Return the [x, y] coordinate for the center point of the cell that contains the specified text.  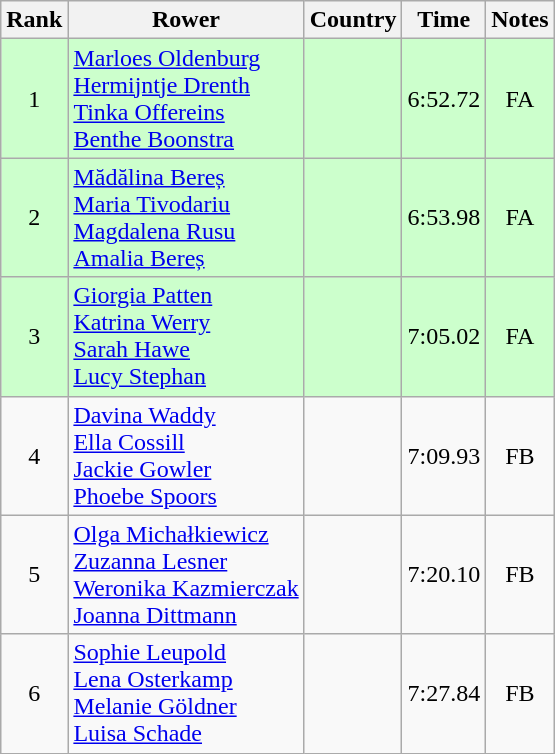
Rank [34, 20]
7:09.93 [444, 456]
Giorgia PattenKatrina WerrySarah HaweLucy Stephan [186, 336]
Time [444, 20]
7:27.84 [444, 694]
Rower [186, 20]
Country [353, 20]
Olga MichałkiewiczZuzanna LesnerWeronika KazmierczakJoanna Dittmann [186, 574]
Mădălina BereșMaria TivodariuMagdalena RusuAmalia Bereș [186, 218]
Davina WaddyElla CossillJackie GowlerPhoebe Spoors [186, 456]
4 [34, 456]
Notes [520, 20]
7:20.10 [444, 574]
6:53.98 [444, 218]
Marloes OldenburgHermijntje DrenthTinka OffereinsBenthe Boonstra [186, 98]
2 [34, 218]
6:52.72 [444, 98]
6 [34, 694]
1 [34, 98]
Sophie LeupoldLena OsterkampMelanie GöldnerLuisa Schade [186, 694]
3 [34, 336]
7:05.02 [444, 336]
5 [34, 574]
